Return (X, Y) of the center of cell containing provided text 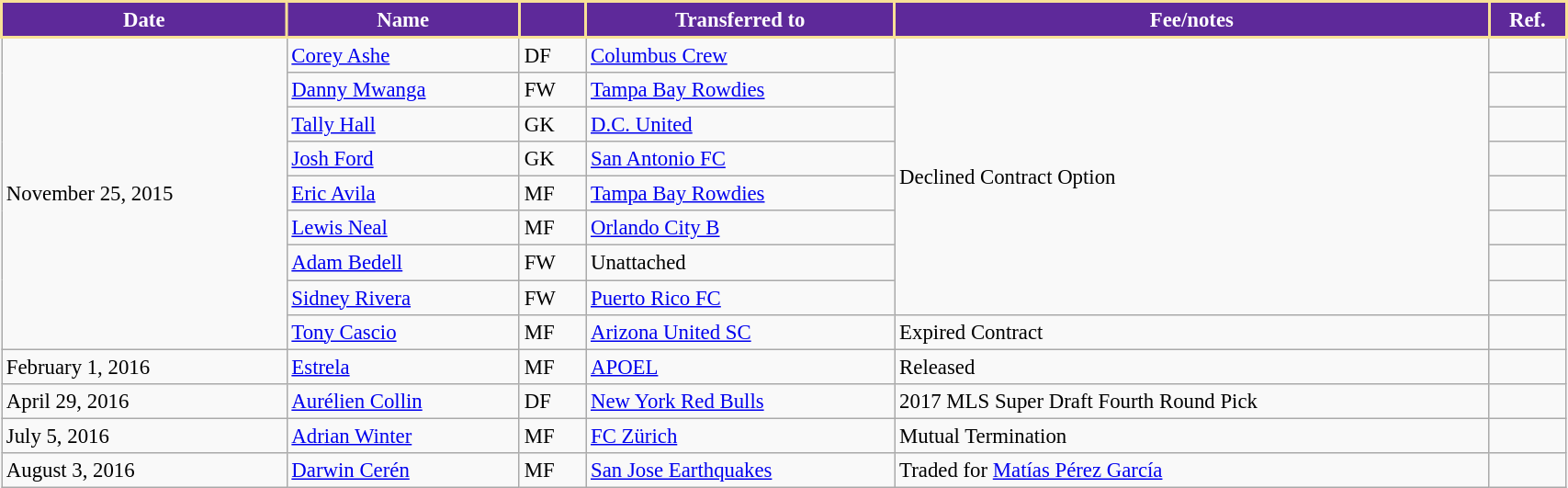
Expired Contract (1192, 332)
Estrela (402, 367)
Traded for Matías Pérez García (1192, 471)
July 5, 2016 (145, 436)
Corey Ashe (402, 55)
Puerto Rico FC (740, 298)
Ref. (1528, 20)
Fee/notes (1192, 20)
Declined Contract Option (1192, 176)
San Jose Earthquakes (740, 471)
Darwin Cerén (402, 471)
Tally Hall (402, 125)
D.C. United (740, 125)
Arizona United SC (740, 332)
Josh Ford (402, 159)
Columbus Crew (740, 55)
FC Zürich (740, 436)
Sidney Rivera (402, 298)
Released (1192, 367)
August 3, 2016 (145, 471)
Date (145, 20)
Adam Bedell (402, 263)
Danny Mwanga (402, 90)
Mutual Termination (1192, 436)
February 1, 2016 (145, 367)
San Antonio FC (740, 159)
Tony Cascio (402, 332)
Aurélien Collin (402, 401)
Eric Avila (402, 194)
2017 MLS Super Draft Fourth Round Pick (1192, 401)
November 25, 2015 (145, 193)
Adrian Winter (402, 436)
Orlando City B (740, 229)
Transferred to (740, 20)
APOEL (740, 367)
Unattached (740, 263)
New York Red Bulls (740, 401)
Name (402, 20)
Lewis Neal (402, 229)
April 29, 2016 (145, 401)
